Determine the (X, Y) coordinate at the center of the cell enclosing the given text.  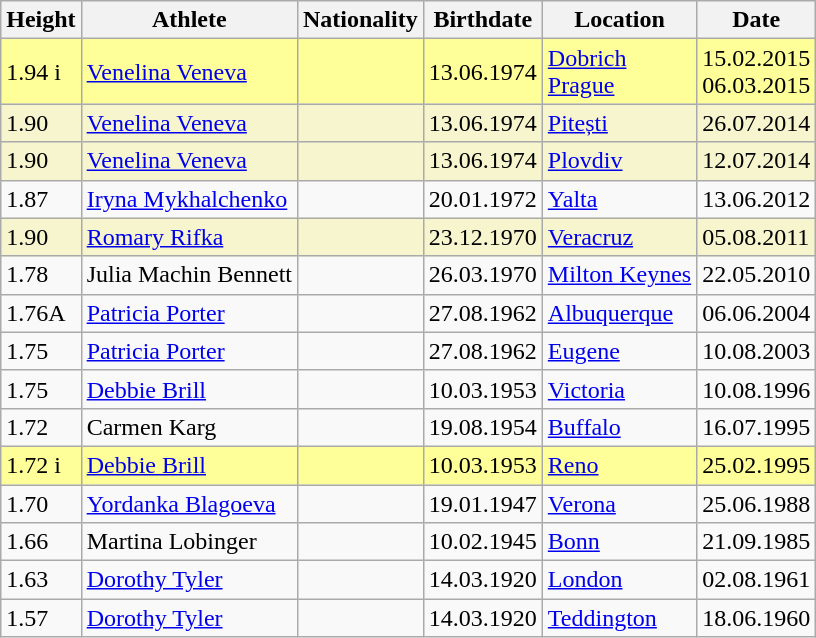
DobrichPrague (619, 72)
10.08.2003 (756, 351)
Veracruz (619, 237)
Reno (619, 465)
Martina Lobinger (189, 542)
15.02.201506.03.2015 (756, 72)
06.06.2004 (756, 313)
Victoria (619, 389)
London (619, 580)
25.02.1995 (756, 465)
Nationality (360, 20)
1.57 (41, 618)
Carmen Karg (189, 427)
Julia Machin Bennett (189, 275)
Verona (619, 503)
23.12.1970 (482, 237)
21.09.1985 (756, 542)
25.06.1988 (756, 503)
18.06.1960 (756, 618)
Albuquerque (619, 313)
16.07.1995 (756, 427)
22.05.2010 (756, 275)
Birthdate (482, 20)
Teddington (619, 618)
Eugene (619, 351)
1.70 (41, 503)
26.03.1970 (482, 275)
1.66 (41, 542)
10.08.1996 (756, 389)
Plovdiv (619, 161)
Bonn (619, 542)
26.07.2014 (756, 123)
19.08.1954 (482, 427)
Iryna Mykhalchenko (189, 199)
10.02.1945 (482, 542)
20.01.1972 (482, 199)
Milton Keynes (619, 275)
1.76A (41, 313)
Height (41, 20)
12.07.2014 (756, 161)
1.72 i (41, 465)
Date (756, 20)
1.87 (41, 199)
19.01.1947 (482, 503)
Buffalo (619, 427)
Pitești (619, 123)
Yalta (619, 199)
02.08.1961 (756, 580)
Romary Rifka (189, 237)
Location (619, 20)
1.63 (41, 580)
Yordanka Blagoeva (189, 503)
05.08.2011 (756, 237)
1.78 (41, 275)
1.94 i (41, 72)
13.06.2012 (756, 199)
Athlete (189, 20)
1.72 (41, 427)
